Output the (X, Y) coordinate of the center of the cell containing the given text.  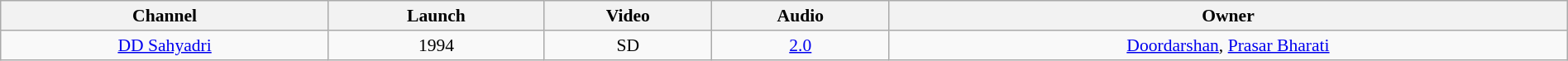
Owner (1229, 16)
Channel (165, 16)
1994 (436, 45)
Doordarshan, Prasar Bharati (1229, 45)
Video (629, 16)
Audio (801, 16)
DD Sahyadri (165, 45)
2.0 (801, 45)
Launch (436, 16)
SD (629, 45)
